Extract the [X, Y] coordinate from the center of the cell holding the provided text.  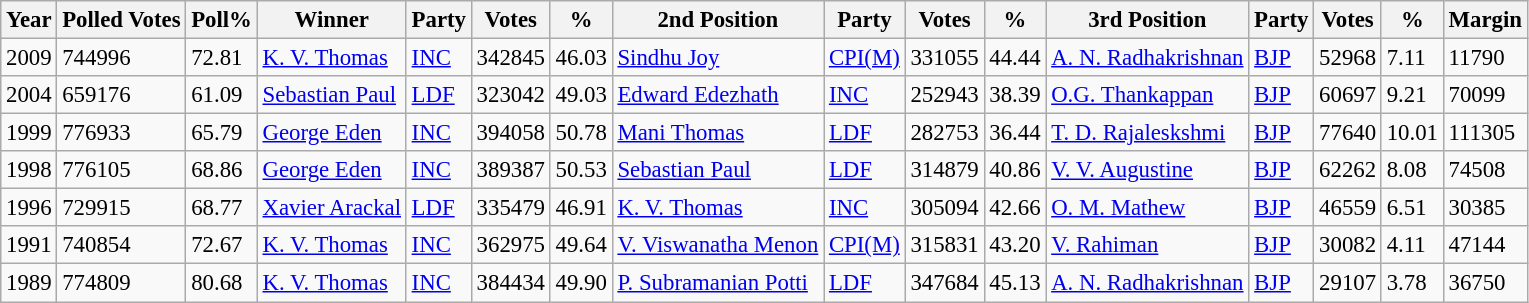
47144 [1485, 245]
V. Viswanatha Menon [718, 245]
774809 [122, 283]
282753 [944, 133]
252943 [944, 95]
323042 [510, 95]
Year [29, 20]
342845 [510, 58]
T. D. Rajaleskshmi [1148, 133]
111305 [1485, 133]
347684 [944, 283]
394058 [510, 133]
Polled Votes [122, 20]
776933 [122, 133]
46559 [1348, 208]
38.39 [1015, 95]
389387 [510, 170]
44.44 [1015, 58]
70099 [1485, 95]
740854 [122, 245]
49.90 [581, 283]
68.77 [222, 208]
331055 [944, 58]
2nd Position [718, 20]
46.03 [581, 58]
52968 [1348, 58]
77640 [1348, 133]
42.66 [1015, 208]
3.78 [1412, 283]
10.01 [1412, 133]
49.03 [581, 95]
72.81 [222, 58]
Poll% [222, 20]
9.21 [1412, 95]
776105 [122, 170]
6.51 [1412, 208]
384434 [510, 283]
2009 [29, 58]
62262 [1348, 170]
3rd Position [1148, 20]
659176 [122, 95]
O.G. Thankappan [1148, 95]
46.91 [581, 208]
362975 [510, 245]
80.68 [222, 283]
36.44 [1015, 133]
2004 [29, 95]
P. Subramanian Potti [718, 283]
40.86 [1015, 170]
1998 [29, 170]
72.67 [222, 245]
Sindhu Joy [718, 58]
V. Rahiman [1148, 245]
45.13 [1015, 283]
1999 [29, 133]
Mani Thomas [718, 133]
1991 [29, 245]
50.78 [581, 133]
1989 [29, 283]
Margin [1485, 20]
11790 [1485, 58]
335479 [510, 208]
8.08 [1412, 170]
68.86 [222, 170]
Xavier Arackal [332, 208]
Edward Edezhath [718, 95]
Winner [332, 20]
36750 [1485, 283]
744996 [122, 58]
43.20 [1015, 245]
49.64 [581, 245]
V. V. Augustine [1148, 170]
4.11 [1412, 245]
729915 [122, 208]
74508 [1485, 170]
50.53 [581, 170]
61.09 [222, 95]
305094 [944, 208]
315831 [944, 245]
314879 [944, 170]
65.79 [222, 133]
O. M. Mathew [1148, 208]
30385 [1485, 208]
1996 [29, 208]
29107 [1348, 283]
7.11 [1412, 58]
30082 [1348, 245]
60697 [1348, 95]
